Pinpoint the cell where the given text exists, returning its (x, y) midpoint coordinate. 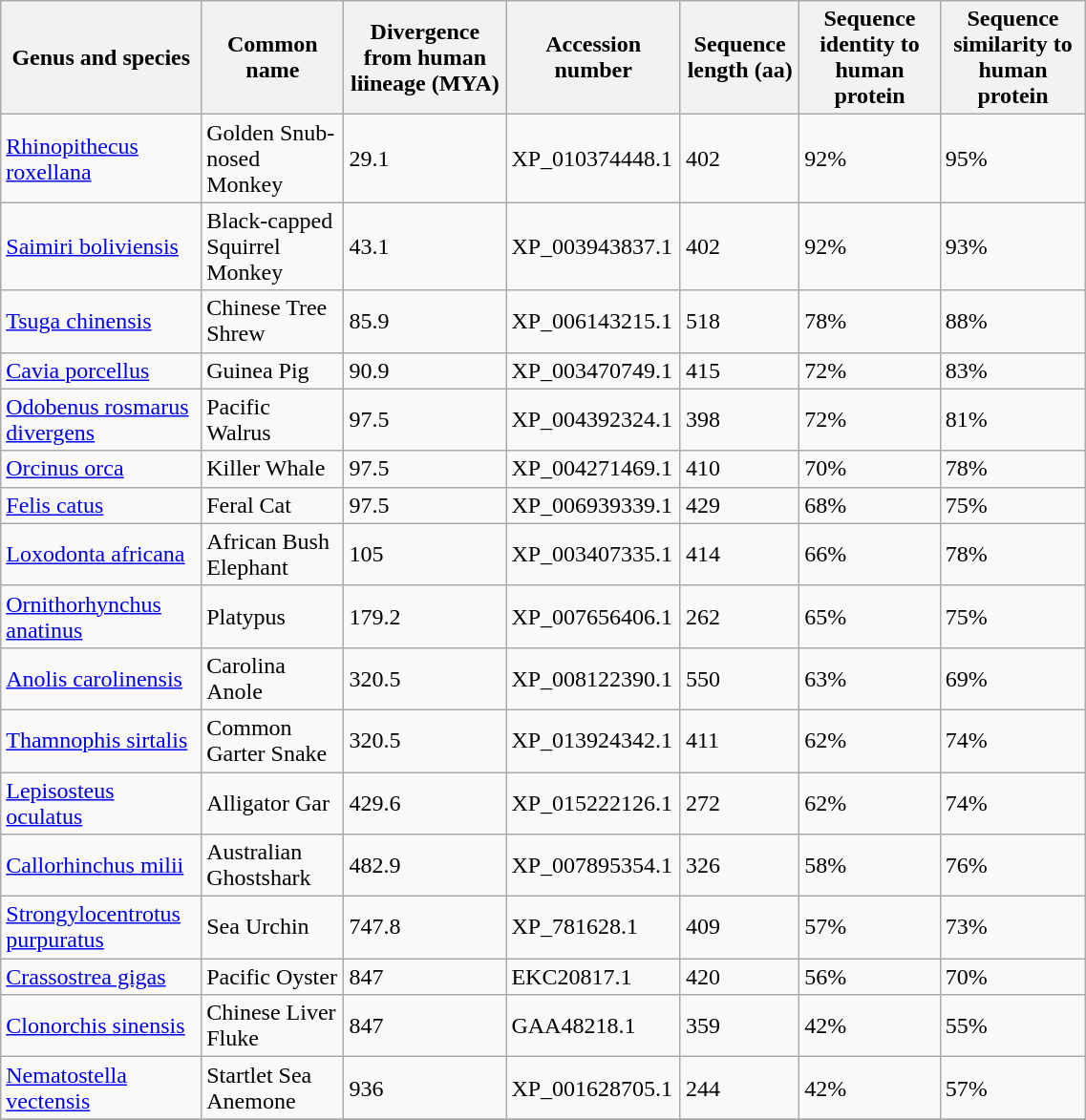
Rhinopithecus roxellana (101, 158)
518 (739, 321)
Accession number (594, 57)
Chinese Tree Shrew (273, 321)
429 (739, 505)
Thamnophis sirtalis (101, 741)
415 (739, 370)
XP_013924342.1 (594, 741)
XP_007895354.1 (594, 865)
936 (425, 1088)
Callorhinchus milii (101, 865)
63% (869, 678)
Clonorchis sinensis (101, 1025)
Killer Whale (273, 469)
409 (739, 928)
56% (869, 977)
Sea Urchin (273, 928)
Nematostella vectensis (101, 1088)
Lepisosteus oculatus (101, 802)
482.9 (425, 865)
Pacific Walrus (273, 420)
272 (739, 802)
Alligator Gar (273, 802)
93% (1012, 246)
Tsuga chinensis (101, 321)
429.6 (425, 802)
359 (739, 1025)
Australian Ghostshark (273, 865)
179.2 (425, 617)
Odobenus rosmarus divergens (101, 420)
XP_004392324.1 (594, 420)
410 (739, 469)
Carolina Anole (273, 678)
29.1 (425, 158)
GAA48218.1 (594, 1025)
XP_004271469.1 (594, 469)
83% (1012, 370)
105 (425, 554)
69% (1012, 678)
Pacific Oyster (273, 977)
Guinea Pig (273, 370)
Loxodonta africana (101, 554)
XP_001628705.1 (594, 1088)
Strongylocentrotus purpuratus (101, 928)
326 (739, 865)
XP_008122390.1 (594, 678)
African Bush Elephant (273, 554)
73% (1012, 928)
Common name (273, 57)
Chinese Liver Fluke (273, 1025)
398 (739, 420)
95% (1012, 158)
Ornithorhynchus anatinus (101, 617)
Orcinus orca (101, 469)
Genus and species (101, 57)
Divergence from human liineage (MYA) (425, 57)
XP_007656406.1 (594, 617)
90.9 (425, 370)
Cavia porcellus (101, 370)
XP_006143215.1 (594, 321)
XP_003470749.1 (594, 370)
244 (739, 1088)
Common Garter Snake (273, 741)
81% (1012, 420)
Felis catus (101, 505)
Sequence identity to human protein (869, 57)
65% (869, 617)
Crassostrea gigas (101, 977)
Golden Snub-nosed Monkey (273, 158)
88% (1012, 321)
XP_003943837.1 (594, 246)
XP_781628.1 (594, 928)
Platypus (273, 617)
Anolis carolinensis (101, 678)
Startlet Sea Anemone (273, 1088)
Saimiri boliviensis (101, 246)
XP_010374448.1 (594, 158)
EKC20817.1 (594, 977)
747.8 (425, 928)
262 (739, 617)
76% (1012, 865)
550 (739, 678)
414 (739, 554)
55% (1012, 1025)
Feral Cat (273, 505)
58% (869, 865)
420 (739, 977)
XP_006939339.1 (594, 505)
Sequence length (aa) (739, 57)
Sequence similarity to human protein (1012, 57)
Black-capped Squirrel Monkey (273, 246)
43.1 (425, 246)
68% (869, 505)
XP_015222126.1 (594, 802)
66% (869, 554)
XP_003407335.1 (594, 554)
411 (739, 741)
85.9 (425, 321)
